Provide the (x, y) coordinate of the cell's center where the given text is located.  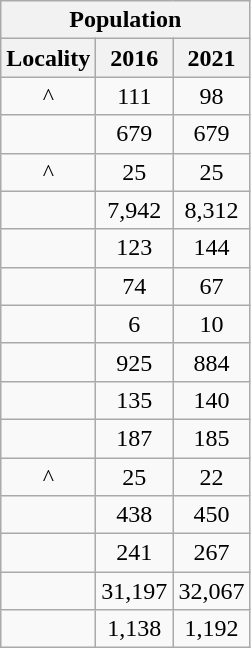
140 (212, 400)
2021 (212, 58)
135 (134, 400)
2016 (134, 58)
Locality (48, 58)
450 (212, 515)
185 (212, 438)
123 (134, 248)
144 (212, 248)
22 (212, 477)
884 (212, 362)
32,067 (212, 591)
98 (212, 96)
267 (212, 553)
438 (134, 515)
10 (212, 324)
7,942 (134, 210)
241 (134, 553)
111 (134, 96)
8,312 (212, 210)
67 (212, 286)
187 (134, 438)
925 (134, 362)
1,138 (134, 629)
Population (126, 20)
31,197 (134, 591)
1,192 (212, 629)
74 (134, 286)
6 (134, 324)
